From the cell containing the given text, extract its center point as [X, Y] coordinate. 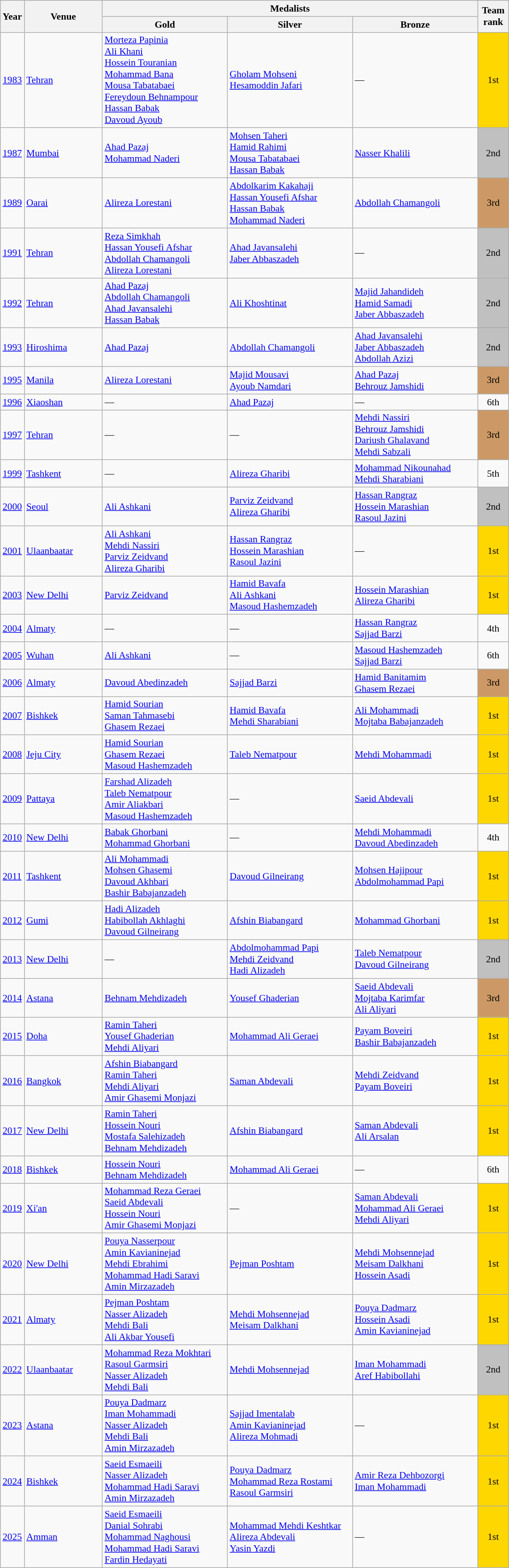
Hassan RangrazSajjad Barzi [415, 628]
1995 [13, 380]
Ali MohammadiMohsen GhasemiDavoud AkhbariBashir Babajanzadeh [165, 876]
1993 [13, 347]
Mehdi MohammadiDavoud Abedinzadeh [415, 837]
Gumi [63, 920]
Amman [63, 1537]
Mehdi MohsennejadMeisam Dalkhani [290, 1320]
Nasser Khalili [415, 153]
1997 [13, 435]
Sajjad ImentalabAmin KavianinejadAlireza Mohmadi [290, 1426]
2010 [13, 837]
Hamid BavafaMehdi Sharabiani [290, 716]
Hamid BavafaAli AshkaniMasoud Hashemzadeh [290, 595]
Saman AbdevaliAli Arsalan [415, 1131]
Pejman PoshtamNasser AlizadehMehdi BaliAli Akbar Yousefi [165, 1320]
Pouya DadmarzHossein AsadiAmin Kavianinejad [415, 1320]
2019 [13, 1208]
Gold [165, 25]
Mehdi NassiriBehrouz JamshidiDariush GhalavandMehdi Sabzali [415, 435]
Pouya DadmarzIman MohammadiNasser AlizadehMehdi BaliAmin Mirzazadeh [165, 1426]
Gholam MohseniHesamoddin Jafari [290, 80]
Hamid SourianSaman TahmasebiGhasem Rezaei [165, 716]
Medalists [290, 8]
Davoud Abedinzadeh [165, 683]
Mohammad Ghorbani [415, 920]
2005 [13, 655]
Alireza Gharibi [290, 474]
Mohsen TaheriHamid RahimiMousa TabatabaeiHassan Babak [290, 153]
Saeid EsmaeiliNasser AlizadehMohammad Hadi SaraviAmin Mirzazadeh [165, 1481]
2014 [13, 998]
Ramin TaheriHossein NouriMostafa SalehizadehBehnam Mehdizadeh [165, 1131]
2024 [13, 1481]
2013 [13, 960]
Silver [290, 25]
Ahad PazajAbdollah ChamangoliAhad JavansalehiHassan Babak [165, 303]
2007 [13, 716]
2025 [13, 1537]
Yousef Ghaderian [290, 998]
Saeid AbdevaliMojtaba KarimfarAli Aliyari [415, 998]
Mehdi MohsennejadMeisam DalkhaniHossein Asadi [415, 1264]
Hadi AlizadehHabibollah AkhlaghiDavoud Gilneirang [165, 920]
2022 [13, 1370]
Majid MousaviAyoub Namdari [290, 380]
1992 [13, 303]
Mohammad Reza MokhtariRasoul GarmsiriNasser AlizadehMehdi Bali [165, 1370]
Ahad PazajBehrouz Jamshidi [415, 380]
2012 [13, 920]
Hiroshima [63, 347]
Mohammad Reza GeraeiSaeid AbdevaliHossein NouriAmir Ghasemi Monjazi [165, 1208]
1989 [13, 203]
Pouya DadmarzMohammad Reza RostamiRasoul Garmsiri [290, 1481]
Taleb Nematpour [290, 754]
Pejman Poshtam [290, 1264]
Parviz ZeidvandAlireza Gharibi [290, 507]
Babak GhorbaniMohammad Ghorbani [165, 837]
2018 [13, 1169]
5th [493, 474]
Sajjad Barzi [290, 683]
Farshad AlizadehTaleb NematpourAmir AliakbariMasoud Hashemzadeh [165, 799]
Pouya NasserpourAmin KavianinejadMehdi EbrahimiMohammad Hadi SaraviAmin Mirzazadeh [165, 1264]
Ahad JavansalehiJaber AbbaszadehAbdollah Azizi [415, 347]
Ali AshkaniMehdi NassiriParviz ZeidvandAlireza Gharibi [165, 551]
Mumbai [63, 153]
Morteza PapiniaAli KhaniHossein TouranianMohammad BanaMousa TabatabaeiFereydoun BehnampourHassan BabakDavoud Ayoub [165, 80]
Mehdi Mohsennejad [290, 1370]
Ahad PazajMohammad Naderi [165, 153]
Xiaoshan [63, 402]
Year [13, 16]
2015 [13, 1036]
1996 [13, 402]
Reza SimkhahHassan Yousefi AfsharAbdollah ChamangoliAlireza Lorestani [165, 253]
Ahad JavansalehiJaber Abbaszadeh [290, 253]
2011 [13, 876]
Iman MohammadiAref Habibollahi [415, 1370]
Ali Khoshtinat [290, 303]
Ramin TaheriYousef GhaderianMehdi Aliyari [165, 1036]
Saeid EsmaeiliDanial SohrabiMohammad NaghousiMohammad Hadi SaraviFardin Hedayati [165, 1537]
Payam BoveiriBashir Babajanzadeh [415, 1036]
Mohammad NikounahadMehdi Sharabiani [415, 474]
Amir Reza DehbozorgiIman Mohammadi [415, 1481]
Afshin BiabangardRamin TaheriMehdi AliyariAmir Ghasemi Monjazi [165, 1081]
Jeju City [63, 754]
Majid JahandidehHamid SamadiJaber Abbaszadeh [415, 303]
Wuhan [63, 655]
Ali MohammadiMojtaba Babajanzadeh [415, 716]
2020 [13, 1264]
1987 [13, 153]
Behnam Mehdizadeh [165, 998]
2001 [13, 551]
Abdolkarim KakahajiHassan Yousefi AfsharHassan BabakMohammad Naderi [290, 203]
Bronze [415, 25]
Manila [63, 380]
2023 [13, 1426]
Saman Abdevali [290, 1081]
Saman AbdevaliMohammad Ali GeraeiMehdi Aliyari [415, 1208]
2003 [13, 595]
Hossein MarashianAlireza Gharibi [415, 595]
Mohammad Mehdi KeshtkarAlireza AbdevaliYasin Yazdi [290, 1537]
Taleb NematpourDavoud Gilneirang [415, 960]
Abdolmohammad PapiMehdi ZeidvandHadi Alizadeh [290, 960]
Parviz Zeidvand [165, 595]
Xi'an [63, 1208]
Hamid BanitamimGhasem Rezaei [415, 683]
Seoul [63, 507]
2021 [13, 1320]
Team rank [493, 16]
Hossein NouriBehnam Mehdizadeh [165, 1169]
Venue [63, 16]
1983 [13, 80]
Doha [63, 1036]
2016 [13, 1081]
2000 [13, 507]
Bangkok [63, 1081]
2006 [13, 683]
Hamid SourianGhasem RezaeiMasoud Hashemzadeh [165, 754]
Saeid Abdevali [415, 799]
2004 [13, 628]
Masoud HashemzadehSajjad Barzi [415, 655]
Oarai [63, 203]
Pattaya [63, 799]
1991 [13, 253]
2008 [13, 754]
2017 [13, 1131]
Mehdi Mohammadi [415, 754]
Mehdi ZeidvandPayam Boveiri [415, 1081]
2009 [13, 799]
Mohsen HajipourAbdolmohammad Papi [415, 876]
Davoud Gilneirang [290, 876]
1999 [13, 474]
